For the text-containing cell, return its midpoint in [X, Y] coordinate format. 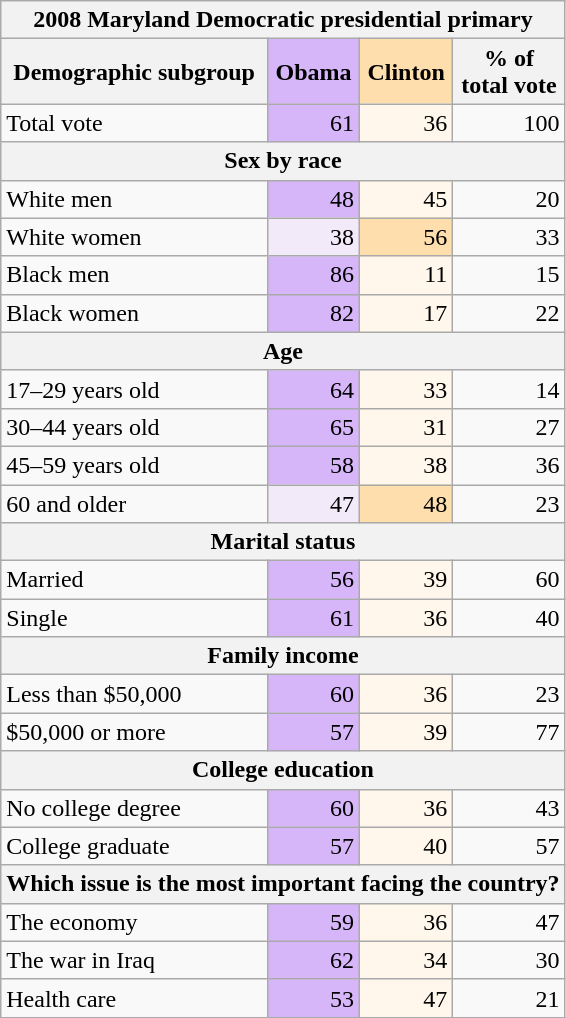
82 [314, 313]
86 [314, 275]
65 [314, 427]
100 [509, 123]
45 [406, 199]
White men [134, 199]
64 [314, 389]
No college degree [134, 808]
Less than $50,000 [134, 694]
45–59 years old [134, 465]
43 [509, 808]
2008 Maryland Democratic presidential primary [283, 20]
15 [509, 275]
Sex by race [283, 161]
62 [314, 960]
Clinton [406, 72]
31 [406, 427]
Health care [134, 998]
53 [314, 998]
College graduate [134, 846]
White women [134, 237]
77 [509, 732]
30–44 years old [134, 427]
59 [314, 922]
Age [283, 351]
21 [509, 998]
Marital status [283, 542]
Obama [314, 72]
Married [134, 580]
The economy [134, 922]
Which issue is the most important facing the country? [283, 884]
14 [509, 389]
60 and older [134, 503]
20 [509, 199]
Total vote [134, 123]
Single [134, 618]
17–29 years old [134, 389]
11 [406, 275]
34 [406, 960]
The war in Iraq [134, 960]
% oftotal vote [509, 72]
Family income [283, 656]
Black women [134, 313]
$50,000 or more [134, 732]
30 [509, 960]
27 [509, 427]
17 [406, 313]
Black men [134, 275]
Demographic subgroup [134, 72]
58 [314, 465]
College education [283, 770]
22 [509, 313]
